Pinpoint the cell where the given text exists, returning its (X, Y) midpoint coordinate. 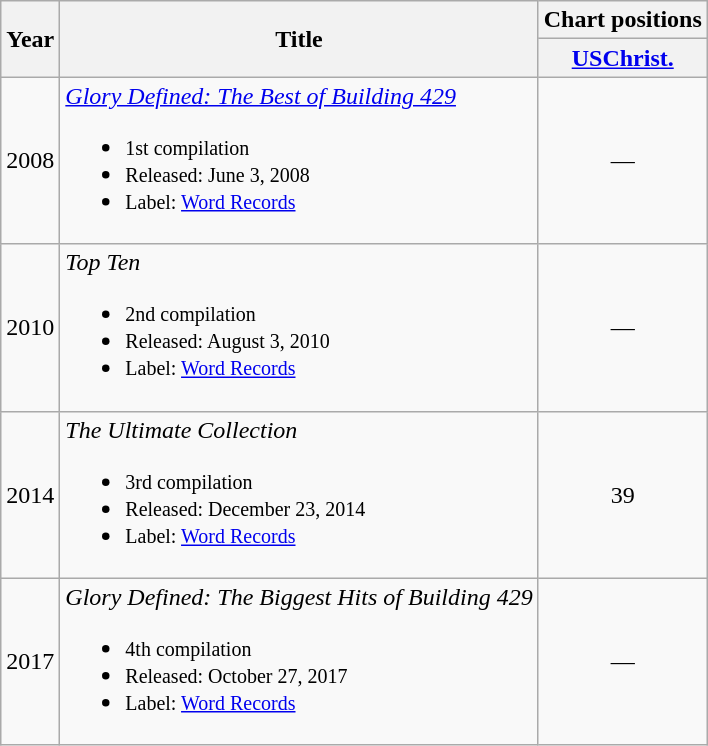
2008 (30, 160)
The Ultimate Collection3rd compilationReleased: December 23, 2014Label: Word Records (299, 494)
2017 (30, 662)
Year (30, 39)
USChrist. (622, 58)
Chart positions (622, 20)
2014 (30, 494)
Glory Defined: The Biggest Hits of Building 4294th compilationReleased: October 27, 2017Label: Word Records (299, 662)
2010 (30, 328)
39 (622, 494)
Title (299, 39)
Glory Defined: The Best of Building 4291st compilationReleased: June 3, 2008Label: Word Records (299, 160)
Top Ten2nd compilationReleased: August 3, 2010Label: Word Records (299, 328)
